Scan for the cell matching the given text and deliver its (x, y) coordinate at center. 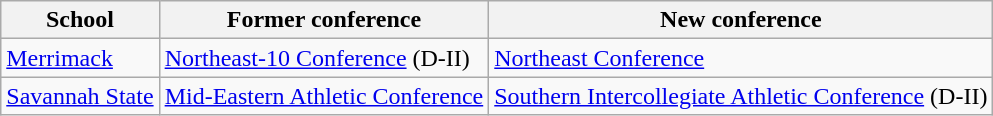
School (80, 20)
Northeast-10 Conference (D-II) (324, 58)
Northeast Conference (741, 58)
Former conference (324, 20)
Merrimack (80, 58)
Mid-Eastern Athletic Conference (324, 96)
Southern Intercollegiate Athletic Conference (D-II) (741, 96)
New conference (741, 20)
Savannah State (80, 96)
